Return (X, Y) of the center of cell containing provided text 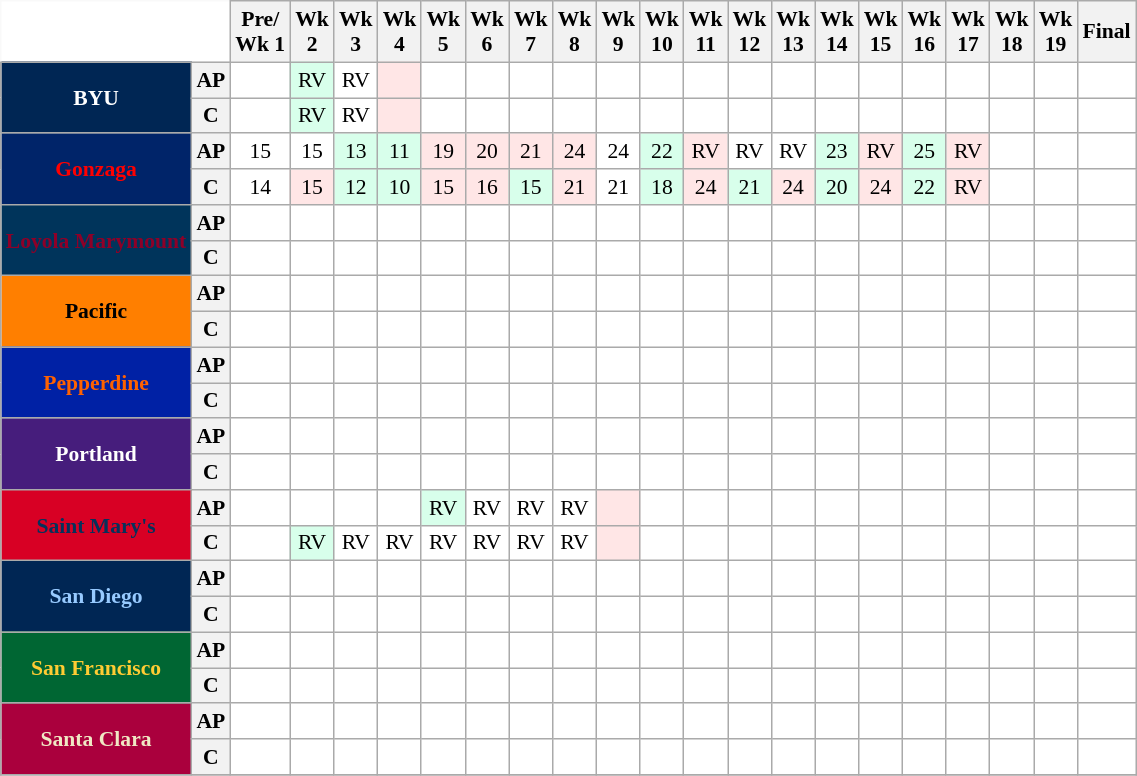
Wk18 (1012, 32)
Wk17 (968, 32)
Wk5 (443, 32)
10 (400, 187)
Pepperdine (96, 382)
25 (924, 152)
BYU (96, 98)
Wk14 (837, 32)
19 (443, 152)
Wk12 (750, 32)
Portland (96, 454)
Final (1106, 32)
16 (487, 187)
18 (662, 187)
Gonzaga (96, 170)
Pre/Wk 1 (260, 32)
11 (400, 152)
Wk9 (618, 32)
12 (356, 187)
Saint Mary's (96, 526)
Wk8 (575, 32)
San Francisco (96, 668)
Pacific (96, 312)
Wk15 (881, 32)
Wk4 (400, 32)
Wk6 (487, 32)
San Diego (96, 596)
13 (356, 152)
Wk11 (706, 32)
Loyola Marymount (96, 240)
Wk10 (662, 32)
Wk7 (531, 32)
Wk13 (793, 32)
23 (837, 152)
Wk2 (312, 32)
14 (260, 187)
Santa Clara (96, 740)
Wk19 (1056, 32)
Wk16 (924, 32)
Wk3 (356, 32)
